Identify which cell holds the provided text, then report its (x, y) central coordinate. 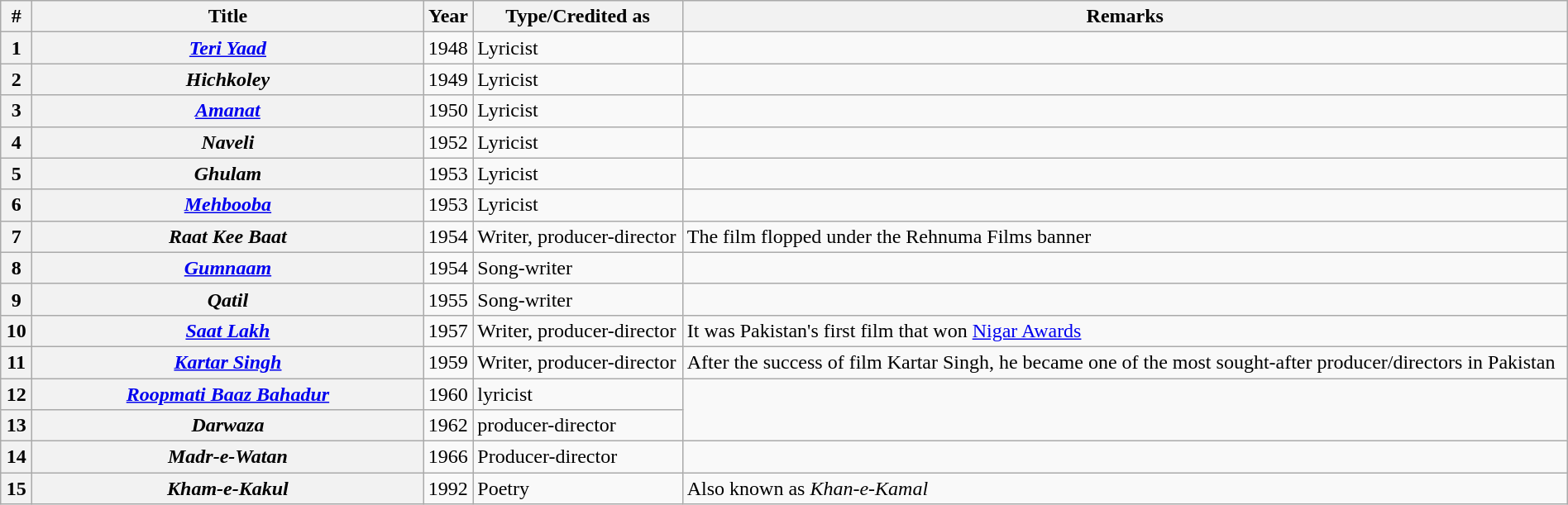
Type/Credited as (577, 17)
Producer-director (577, 457)
Title (228, 17)
1959 (448, 362)
3 (17, 111)
1955 (448, 299)
Roopmati Baaz Bahadur (228, 394)
Saat Lakh (228, 331)
Year (448, 17)
Gumnaam (228, 268)
7 (17, 236)
15 (17, 488)
1948 (448, 48)
Teri Yaad (228, 48)
9 (17, 299)
4 (17, 142)
Qatil (228, 299)
# (17, 17)
Raat Kee Baat (228, 236)
After the success of film Kartar Singh, he became one of the most sought-after producer/directors in Pakistan (1125, 362)
Hichkoley (228, 79)
11 (17, 362)
1962 (448, 426)
10 (17, 331)
8 (17, 268)
1 (17, 48)
1966 (448, 457)
1949 (448, 79)
Poetry (577, 488)
Mehbooba (228, 205)
producer-director (577, 426)
Naveli (228, 142)
Darwaza (228, 426)
5 (17, 174)
Remarks (1125, 17)
1960 (448, 394)
1992 (448, 488)
12 (17, 394)
Kham-e-Kakul (228, 488)
14 (17, 457)
Also known as Khan-e-Kamal (1125, 488)
1957 (448, 331)
Ghulam (228, 174)
Amanat (228, 111)
The film flopped under the Rehnuma Films banner (1125, 236)
1950 (448, 111)
13 (17, 426)
It was Pakistan's first film that won Nigar Awards (1125, 331)
1952 (448, 142)
Madr-e-Watan (228, 457)
2 (17, 79)
Kartar Singh (228, 362)
6 (17, 205)
lyricist (577, 394)
